For the text-containing cell, return its midpoint in [x, y] coordinate format. 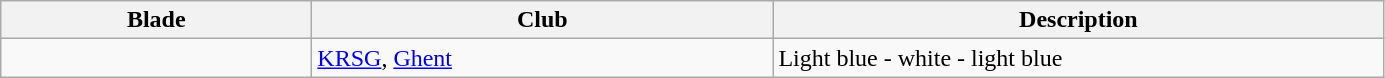
Light blue - white - light blue [1078, 58]
Club [542, 20]
Blade [156, 20]
Description [1078, 20]
KRSG, Ghent [542, 58]
